Provide the (X, Y) coordinate of the cell's center where the given text is located.  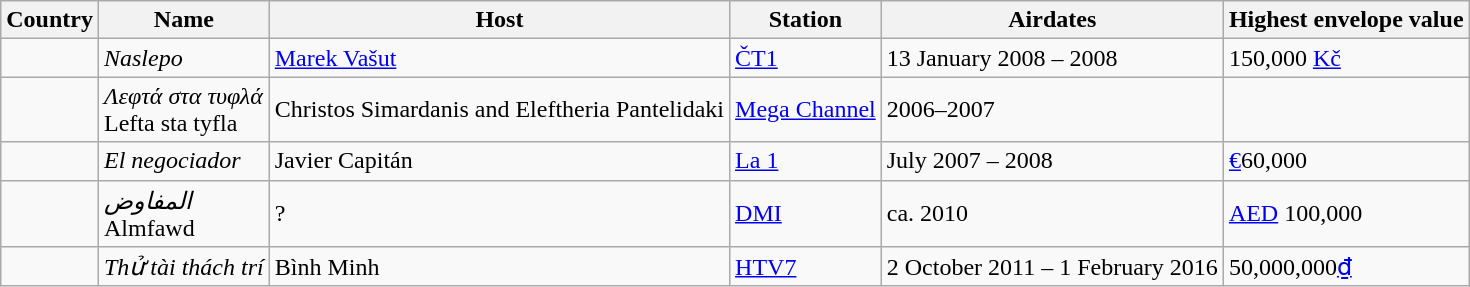
150,000 Kč (1346, 58)
Naslepo (184, 58)
AED 100,000 (1346, 214)
ca. 2010 (1052, 214)
Country (50, 20)
Mega Channel (806, 110)
Bình Minh (499, 267)
المفاوضAlmfawd (184, 214)
Station (806, 20)
Airdates (1052, 20)
€60,000 (1346, 161)
13 January 2008 – 2008 (1052, 58)
ČT1 (806, 58)
2006–2007 (1052, 110)
El negociador (184, 161)
Marek Vašut (499, 58)
Thử tài thách trí (184, 267)
Christos Simardanis and Eleftheria Pantelidaki (499, 110)
July 2007 – 2008 (1052, 161)
Highest envelope value (1346, 20)
Host (499, 20)
50,000,000₫ (1346, 267)
Λεφτά στα τυφλάLefta sta tyfla (184, 110)
DMI (806, 214)
Javier Capitán (499, 161)
2 October 2011 – 1 February 2016 (1052, 267)
? (499, 214)
Name (184, 20)
La 1 (806, 161)
HTV7 (806, 267)
